Detect which cell encompasses the target text, then output its [x, y] center coordinate. 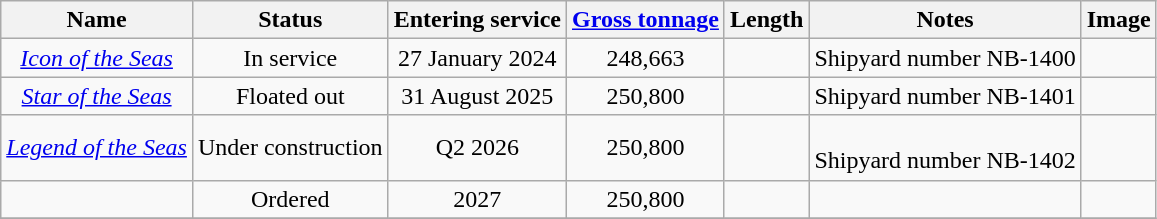
Star of the Seas [97, 96]
Status [290, 20]
Notes [945, 20]
Gross tonnage [645, 20]
Name [97, 20]
2027 [477, 199]
Icon of the Seas [97, 58]
In service [290, 58]
Ordered [290, 199]
Shipyard number NB-1402 [945, 148]
Floated out [290, 96]
27 January 2024 [477, 58]
Entering service [477, 20]
Under construction [290, 148]
Shipyard number NB-1400 [945, 58]
31 August 2025 [477, 96]
Legend of the Seas [97, 148]
248,663 [645, 58]
Q2 2026 [477, 148]
Image [1118, 20]
Length [766, 20]
Shipyard number NB-1401 [945, 96]
